Locate the cell with the specified text and output its (x, y) center coordinate. 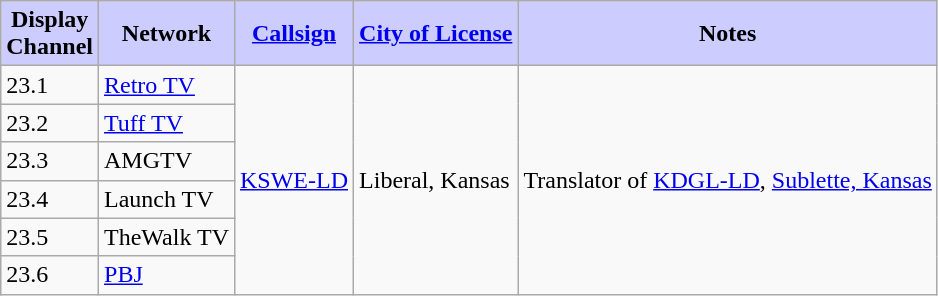
Notes (728, 34)
Retro TV (167, 85)
Launch TV (167, 199)
Callsign (294, 34)
23.5 (50, 237)
DisplayChannel (50, 34)
23.4 (50, 199)
Network (167, 34)
Translator of KDGL-LD, Sublette, Kansas (728, 180)
Liberal, Kansas (436, 180)
23.6 (50, 275)
23.1 (50, 85)
23.2 (50, 123)
KSWE-LD (294, 180)
PBJ (167, 275)
TheWalk TV (167, 237)
City of License (436, 34)
Tuff TV (167, 123)
23.3 (50, 161)
AMGTV (167, 161)
